Return (X, Y) of the center of cell containing provided text 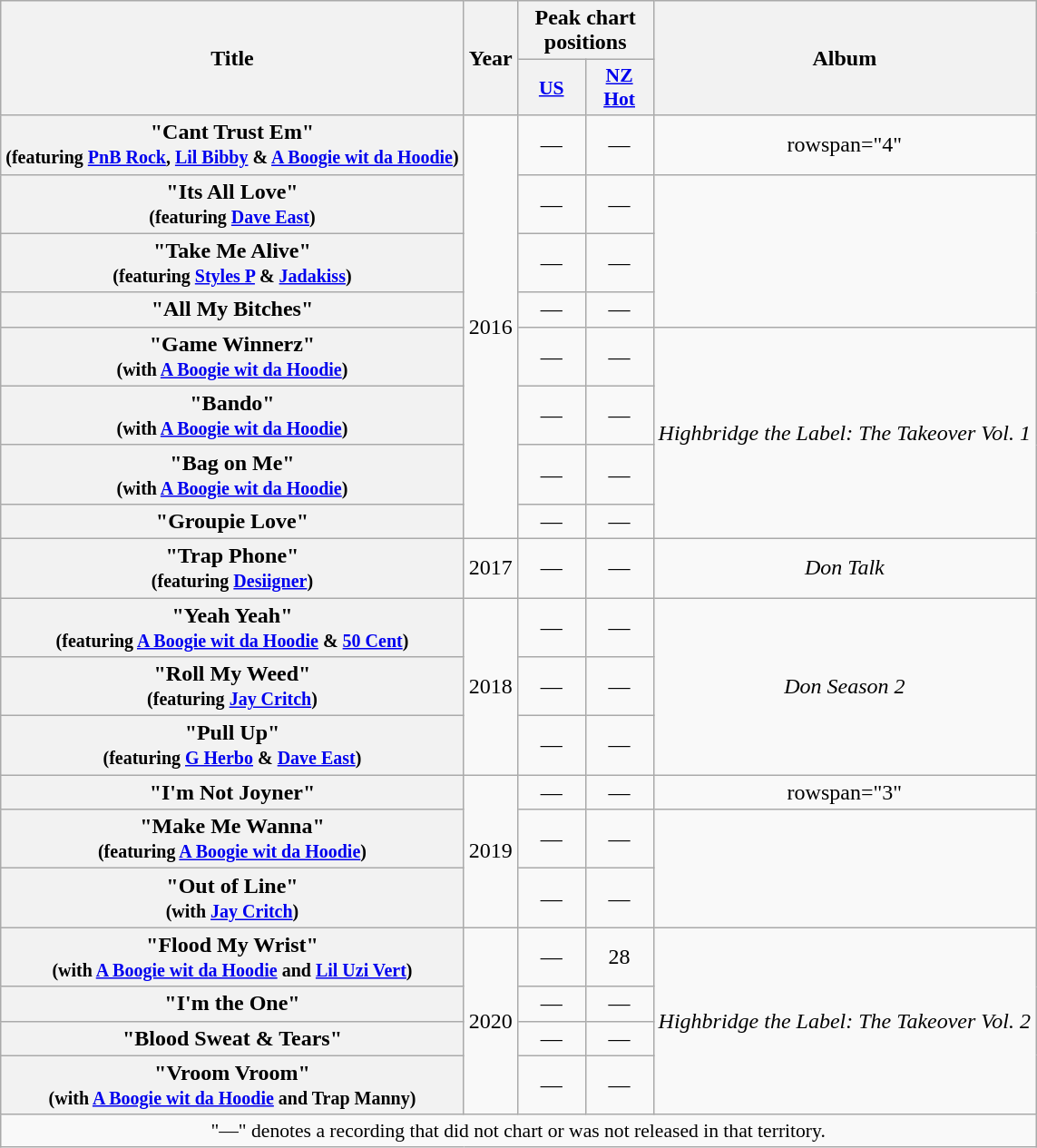
2017 (490, 568)
28 (619, 957)
NZHot (619, 87)
Title (232, 58)
"Out of Line"(with Jay Critch) (232, 898)
"Cant Trust Em"(featuring PnB Rock, Lil Bibby & A Boogie wit da Hoodie) (232, 145)
"Roll My Weed"(featuring Jay Critch) (232, 686)
"Pull Up"(featuring G Herbo & Dave East) (232, 746)
"Bando"(with A Boogie wit da Hoodie) (232, 416)
"Make Me Wanna"(featuring A Boogie wit da Hoodie) (232, 839)
Year (490, 58)
2016 (490, 327)
"Blood Sweat & Tears" (232, 1038)
"I'm the One" (232, 1004)
"I'm Not Joyner" (232, 792)
2020 (490, 1021)
2019 (490, 851)
rowspan="3" (844, 792)
Highbridge the Label: The Takeover Vol. 1 (844, 432)
"—" denotes a recording that did not chart or was not released in that territory. (519, 1131)
"Trap Phone"(featuring Desiigner) (232, 568)
Don Season 2 (844, 686)
"Flood My Wrist"(with A Boogie wit da Hoodie and Lil Uzi Vert) (232, 957)
"Yeah Yeah"(featuring A Boogie wit da Hoodie & 50 Cent) (232, 626)
"Take Me Alive"(featuring Styles P & Jadakiss) (232, 263)
US (552, 87)
"Game Winnerz"(with A Boogie wit da Hoodie) (232, 356)
"Groupie Love" (232, 521)
2018 (490, 686)
Album (844, 58)
Don Talk (844, 568)
"Bag on Me"(with A Boogie wit da Hoodie) (232, 474)
"All My Bitches" (232, 309)
"Vroom Vroom"(with A Boogie wit da Hoodie and Trap Manny) (232, 1085)
"Its All Love"(featuring Dave East) (232, 203)
rowspan="4" (844, 145)
Highbridge the Label: The Takeover Vol. 2 (844, 1021)
Peak chart positions (585, 31)
